Identify which cell holds the provided text, then report its [X, Y] central coordinate. 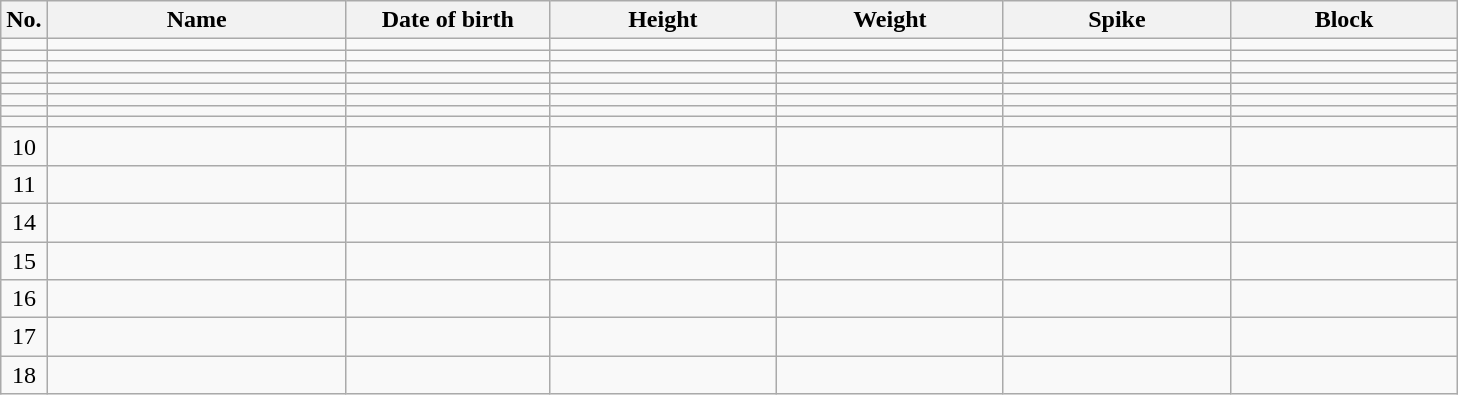
18 [24, 375]
10 [24, 146]
Weight [890, 20]
Date of birth [448, 20]
Spike [1116, 20]
Name [196, 20]
14 [24, 222]
11 [24, 184]
17 [24, 337]
15 [24, 261]
No. [24, 20]
16 [24, 299]
Block [1344, 20]
Height [662, 20]
